Return [X, Y] of the center of cell containing provided text 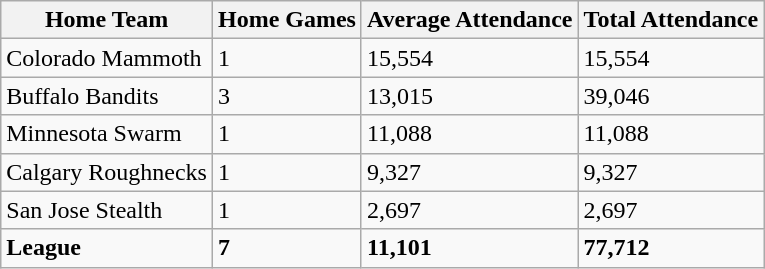
13,015 [470, 96]
11,101 [470, 248]
Home Team [107, 20]
Average Attendance [470, 20]
Colorado Mammoth [107, 58]
77,712 [671, 248]
League [107, 248]
7 [286, 248]
Minnesota Swarm [107, 134]
3 [286, 96]
Calgary Roughnecks [107, 172]
Home Games [286, 20]
San Jose Stealth [107, 210]
39,046 [671, 96]
Buffalo Bandits [107, 96]
Total Attendance [671, 20]
